Output the (X, Y) coordinate of the center of the cell containing the given text.  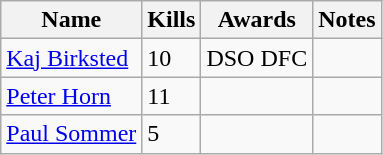
5 (172, 134)
Name (72, 20)
Awards (257, 20)
11 (172, 96)
Kaj Birksted (72, 58)
Kills (172, 20)
Notes (347, 20)
Paul Sommer (72, 134)
DSO DFC (257, 58)
Peter Horn (72, 96)
10 (172, 58)
